Capture the cell that displays the provided text and extract its [x, y] central coordinate. 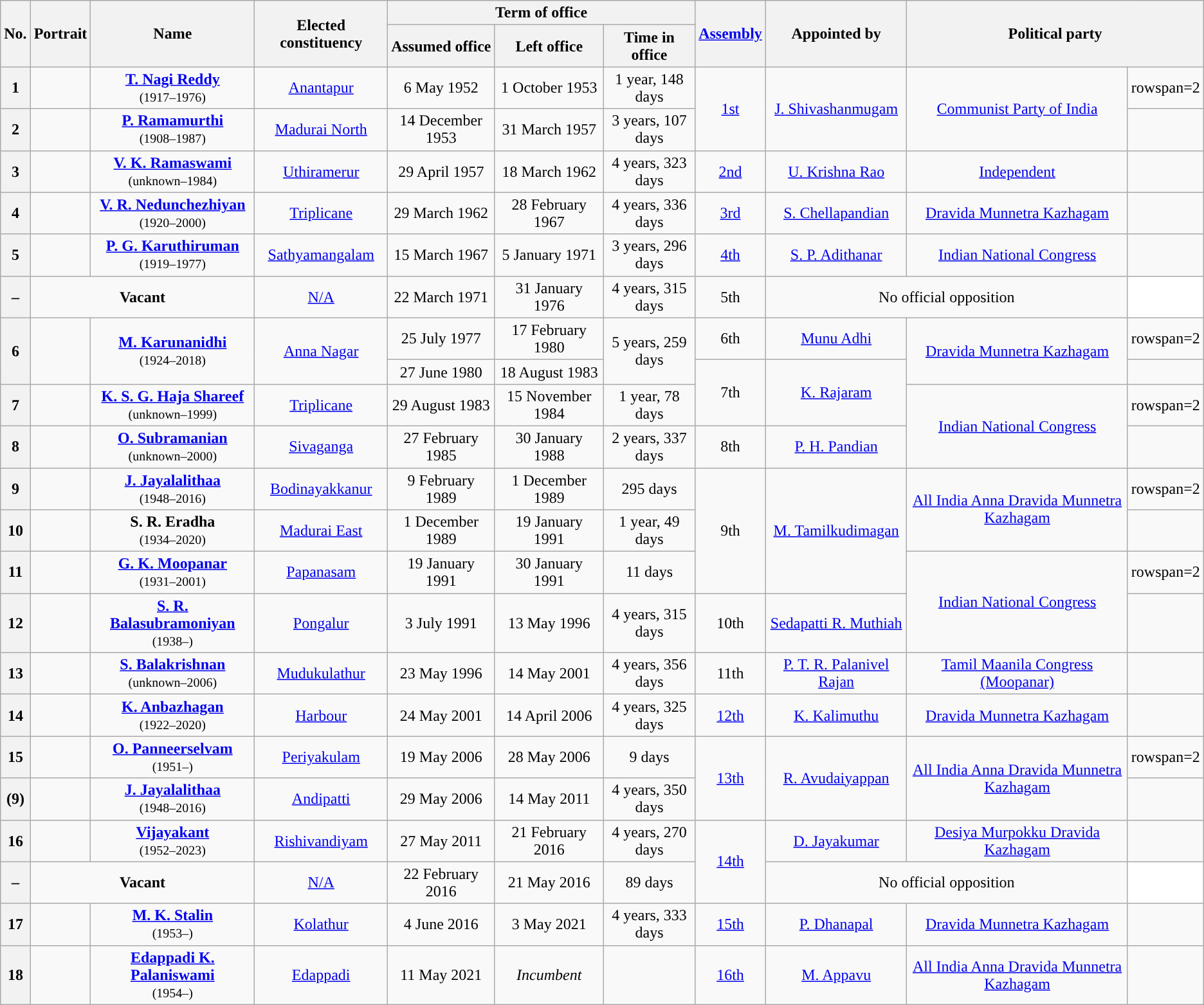
P. Ramamurthi(1908–1987) [172, 130]
11 May 2021 [441, 975]
3 [15, 171]
M. Karunanidhi(1924–2018) [172, 351]
Munu Adhi [836, 338]
89 days [649, 882]
J. Shivashanmugam [836, 109]
Incumbent [549, 975]
17 February 1980 [549, 338]
4 years, 333 days [649, 925]
Tamil Maanila Congress (Moopanar) [1017, 674]
4 years, 356 days [649, 674]
29 March 1962 [441, 213]
21 February 2016 [549, 841]
7 [15, 405]
6 [15, 351]
31 January 1976 [549, 297]
S. Chellapandian [836, 213]
22 February 2016 [441, 882]
Papanasam [322, 572]
27 May 2011 [441, 841]
K. Kalimuthu [836, 715]
17 [15, 925]
Madurai North [322, 130]
10th [731, 623]
O. Panneerselvam(1951–) [172, 757]
P. G. Karuthiruman(1919–1977) [172, 255]
1 [15, 87]
P. T. R. Palanivel Rajan [836, 674]
28 February 1967 [549, 213]
15th [731, 925]
4 years, 325 days [649, 715]
Assumed office [441, 46]
K. S. G. Haja Shareef(unknown–1999) [172, 405]
4 years, 270 days [649, 841]
Pongalur [322, 623]
13 May 1996 [549, 623]
18 August 1983 [549, 372]
O. Subramanian(unknown–2000) [172, 446]
Bodinayakkanur [322, 489]
13th [731, 778]
P. Dhanapal [836, 925]
Andipatti [322, 799]
K. Rajaram [836, 392]
22 March 1971 [441, 297]
5 years, 259 days [649, 351]
8 [15, 446]
4 years, 350 days [649, 799]
Portrait [60, 33]
(9) [15, 799]
31 March 1957 [549, 130]
P. H. Pandian [836, 446]
S. R. Balasubramoniyan(1938–) [172, 623]
S. Balakrishnan(unknown–2006) [172, 674]
19 May 2006 [441, 757]
14 December 1953 [441, 130]
Desiya Murpokku Dravida Kazhagam [1017, 841]
1 October 1953 [549, 87]
15 November 1984 [549, 405]
Rishivandiyam [322, 841]
9 February 1989 [441, 489]
6 May 1952 [441, 87]
3 July 1991 [441, 623]
5 January 1971 [549, 255]
15 March 1967 [441, 255]
15 [15, 757]
Political party [1055, 33]
V. K. Ramaswami(unknown–1984) [172, 171]
21 May 2016 [549, 882]
11 days [649, 572]
14 [15, 715]
14 May 2011 [549, 799]
24 May 2001 [441, 715]
5 [15, 255]
M. K. Stalin(1953–) [172, 925]
Sathyamangalam [322, 255]
Kolathur [322, 925]
Assembly [731, 33]
4 years, 323 days [649, 171]
12 [15, 623]
295 days [649, 489]
U. Krishna Rao [836, 171]
M. Appavu [836, 975]
Mudukulathur [322, 674]
V. R. Nedunchezhiyan(1920–2000) [172, 213]
16 [15, 841]
30 January 1991 [549, 572]
1 year, 78 days [649, 405]
3 years, 107 days [649, 130]
14 April 2006 [549, 715]
Appointed by [836, 33]
2 [15, 130]
18 [15, 975]
Uthiramerur [322, 171]
3rd [731, 213]
Term of office [542, 13]
1 year, 148 days [649, 87]
9 days [649, 757]
G. K. Moopanar(1931–2001) [172, 572]
7th [731, 392]
S. R. Eradha(1934–2020) [172, 531]
Left office [549, 46]
Name [172, 33]
27 June 1980 [441, 372]
K. Anbazhagan(1922–2020) [172, 715]
16th [731, 975]
14th [731, 862]
T. Nagi Reddy(1917–1976) [172, 87]
29 August 1983 [441, 405]
Anna Nagar [322, 351]
4 [15, 213]
Sedapatti R. Muthiah [836, 623]
3 May 2021 [549, 925]
14 May 2001 [549, 674]
9 [15, 489]
25 July 1977 [441, 338]
Harbour [322, 715]
M. Tamilkudimagan [836, 531]
11th [731, 674]
13 [15, 674]
2nd [731, 171]
Madurai East [322, 531]
3 years, 296 days [649, 255]
2 years, 337 days [649, 446]
27 February 1985 [441, 446]
11 [15, 572]
10 [15, 531]
12th [731, 715]
Periyakulam [322, 757]
Sivaganga [322, 446]
9th [731, 531]
1st [731, 109]
Anantapur [322, 87]
1 year, 49 days [649, 531]
Communist Party of India [1017, 109]
29 May 2006 [441, 799]
23 May 1996 [441, 674]
R. Avudaiyappan [836, 778]
5th [731, 297]
18 March 1962 [549, 171]
6th [731, 338]
Vijayakant(1952–2023) [172, 841]
8th [731, 446]
Edappadi [322, 975]
4 years, 336 days [649, 213]
28 May 2006 [549, 757]
No. [15, 33]
D. Jayakumar [836, 841]
Independent [1017, 171]
4th [731, 255]
Edappadi K. Palaniswami(1954–) [172, 975]
4 June 2016 [441, 925]
30 January 1988 [549, 446]
S. P. Adithanar [836, 255]
Time in office [649, 46]
Elected constituency [322, 33]
29 April 1957 [441, 171]
